Search for the cell housing the specified text and yield its [x, y] center coordinate. 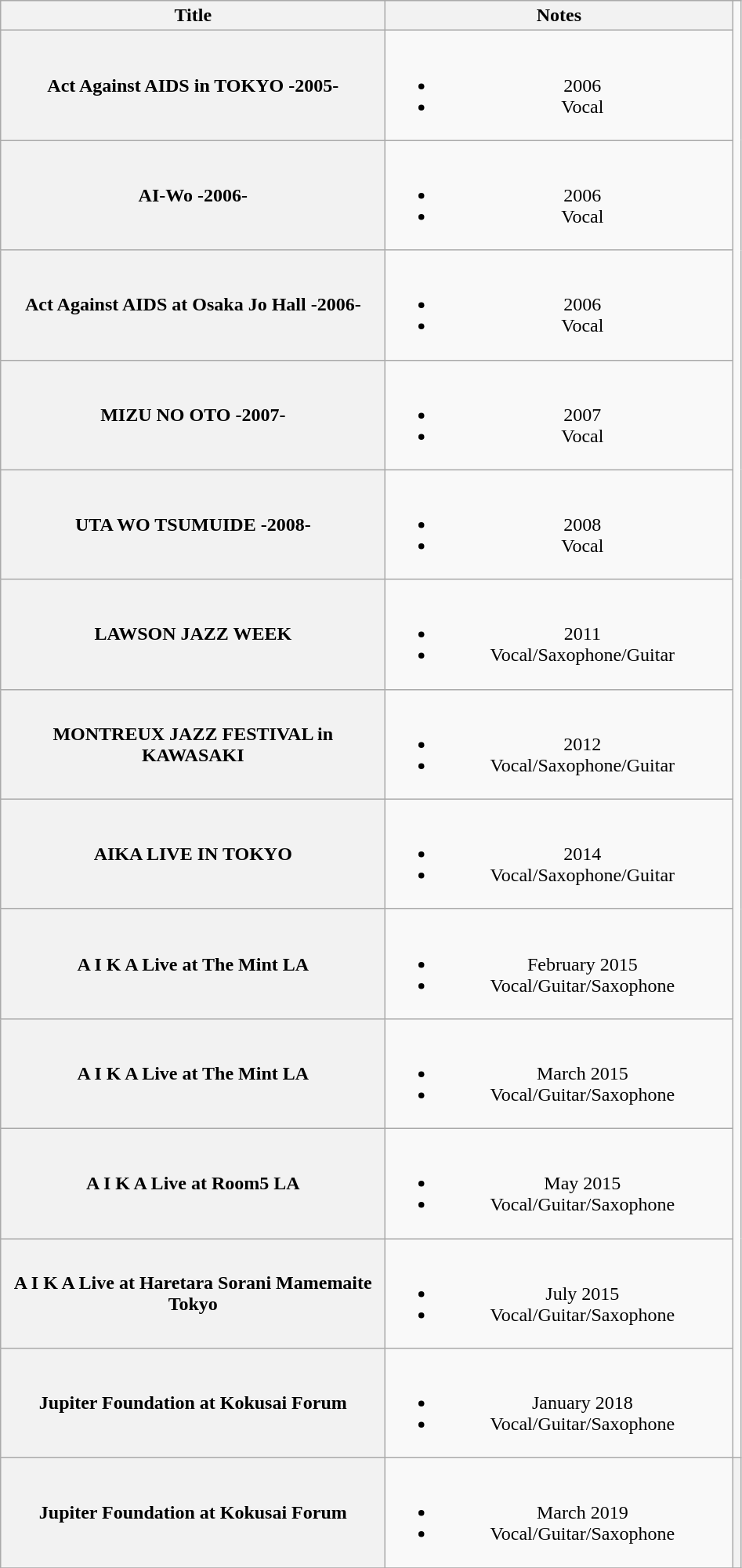
MONTREUX JAZZ FESTIVAL in KAWASAKI [193, 744]
MIZU NO OTO -2007- [193, 415]
Notes [559, 16]
February 2015Vocal/Guitar/Saxophone [559, 964]
AIKA LIVE IN TOKYO [193, 854]
2012Vocal/Saxophone/Guitar [559, 744]
Title [193, 16]
A I K A Live at Room5 LA [193, 1183]
Act Against AIDS at Osaka Jo Hall -2006- [193, 305]
UTA WO TSUMUIDE -2008- [193, 524]
January 2018Vocal/Guitar/Saxophone [559, 1403]
July 2015Vocal/Guitar/Saxophone [559, 1294]
AI-Wo -2006- [193, 195]
March 2019Vocal/Guitar/Saxophone [559, 1513]
A I K A Live at Haretara Sorani Mamemaite Tokyo [193, 1294]
May 2015Vocal/Guitar/Saxophone [559, 1183]
2008Vocal [559, 524]
March 2015Vocal/Guitar/Saxophone [559, 1073]
2011Vocal/Saxophone/Guitar [559, 634]
2014Vocal/Saxophone/Guitar [559, 854]
Act Against AIDS in TOKYO -2005- [193, 85]
2007Vocal [559, 415]
LAWSON JAZZ WEEK [193, 634]
